Determine the (x, y) coordinate at the center of the cell enclosing the given text.  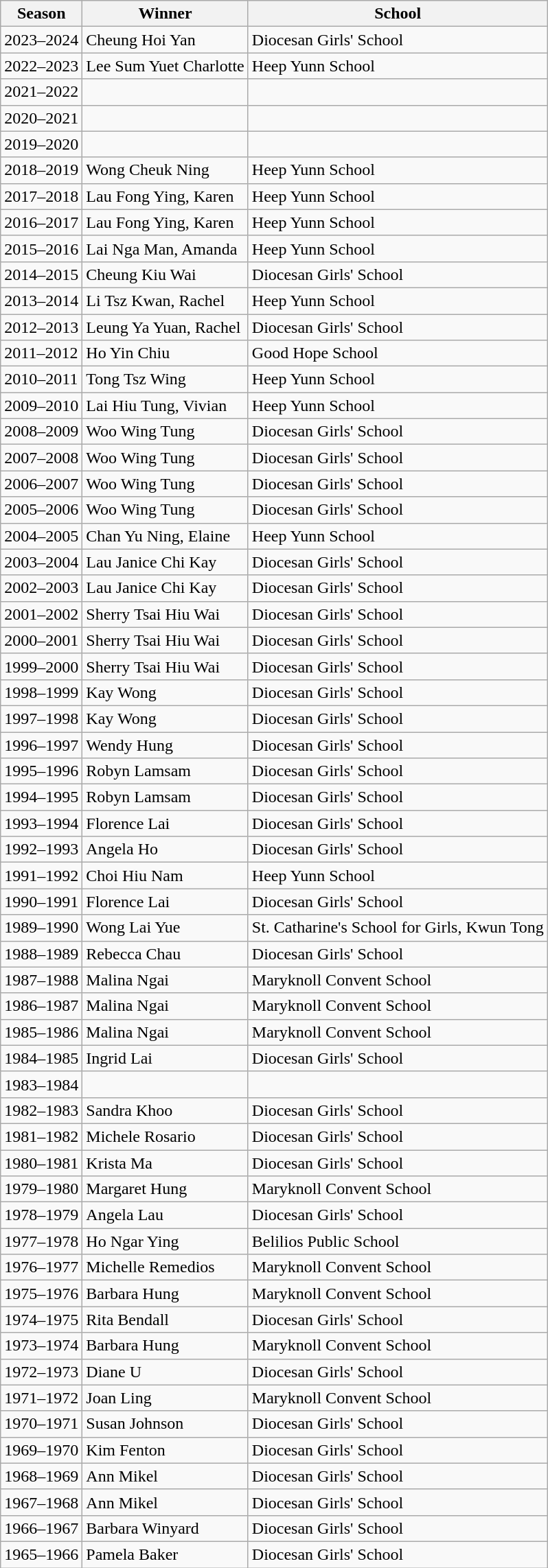
Michele Rosario (165, 1136)
2015–2016 (41, 248)
Joan Ling (165, 1398)
2018–2019 (41, 170)
2023–2024 (41, 40)
Margaret Hung (165, 1189)
Good Hope School (398, 353)
1980–1981 (41, 1163)
1988–1989 (41, 954)
Wong Lai Yue (165, 928)
1977–1978 (41, 1241)
2016–2017 (41, 222)
1972–1973 (41, 1372)
Rebecca Chau (165, 954)
2011–2012 (41, 353)
1999–2000 (41, 666)
Sandra Khoo (165, 1110)
Season (41, 14)
Rita Bendall (165, 1320)
Ingrid Lai (165, 1058)
2014–2015 (41, 274)
1969–1970 (41, 1450)
2001–2002 (41, 614)
2006–2007 (41, 484)
2004–2005 (41, 536)
Lai Hiu Tung, Vivian (165, 406)
1992–1993 (41, 850)
2008–2009 (41, 432)
St. Catharine's School for Girls, Kwun Tong (398, 928)
1975–1976 (41, 1294)
1983–1984 (41, 1084)
Kim Fenton (165, 1450)
2005–2006 (41, 510)
1997–1998 (41, 718)
Cheung Hoi Yan (165, 40)
1971–1972 (41, 1398)
Michelle Remedios (165, 1267)
1982–1983 (41, 1110)
2020–2021 (41, 118)
1993–1994 (41, 823)
Leung Ya Yuan, Rachel (165, 327)
Wong Cheuk Ning (165, 170)
1985–1986 (41, 1032)
Ho Yin Chiu (165, 353)
1966–1967 (41, 1528)
2010–2011 (41, 379)
1994–1995 (41, 797)
Pamela Baker (165, 1554)
1967–1968 (41, 1502)
2000–2001 (41, 640)
1998–1999 (41, 692)
Angela Ho (165, 850)
2021–2022 (41, 92)
1981–1982 (41, 1136)
1996–1997 (41, 745)
2002–2003 (41, 588)
Angela Lau (165, 1215)
1978–1979 (41, 1215)
2022–2023 (41, 66)
2017–2018 (41, 196)
2012–2013 (41, 327)
2007–2008 (41, 458)
1995–1996 (41, 771)
Li Tsz Kwan, Rachel (165, 301)
Cheung Kiu Wai (165, 274)
Lai Nga Man, Amanda (165, 248)
1973–1974 (41, 1346)
Ho Ngar Ying (165, 1241)
Krista Ma (165, 1163)
Barbara Winyard (165, 1528)
Lee Sum Yuet Charlotte (165, 66)
1965–1966 (41, 1554)
School (398, 14)
Chan Yu Ning, Elaine (165, 536)
Tong Tsz Wing (165, 379)
2019–2020 (41, 144)
1970–1971 (41, 1424)
1990–1991 (41, 902)
Choi Hiu Nam (165, 876)
1991–1992 (41, 876)
2013–2014 (41, 301)
Diane U (165, 1372)
1976–1977 (41, 1267)
1987–1988 (41, 980)
1989–1990 (41, 928)
Belilios Public School (398, 1241)
Winner (165, 14)
1984–1985 (41, 1058)
1974–1975 (41, 1320)
1968–1969 (41, 1476)
1986–1987 (41, 1006)
2009–2010 (41, 406)
2003–2004 (41, 562)
Susan Johnson (165, 1424)
1979–1980 (41, 1189)
Wendy Hung (165, 745)
